Scan for the cell matching the given text and deliver its (x, y) coordinate at center. 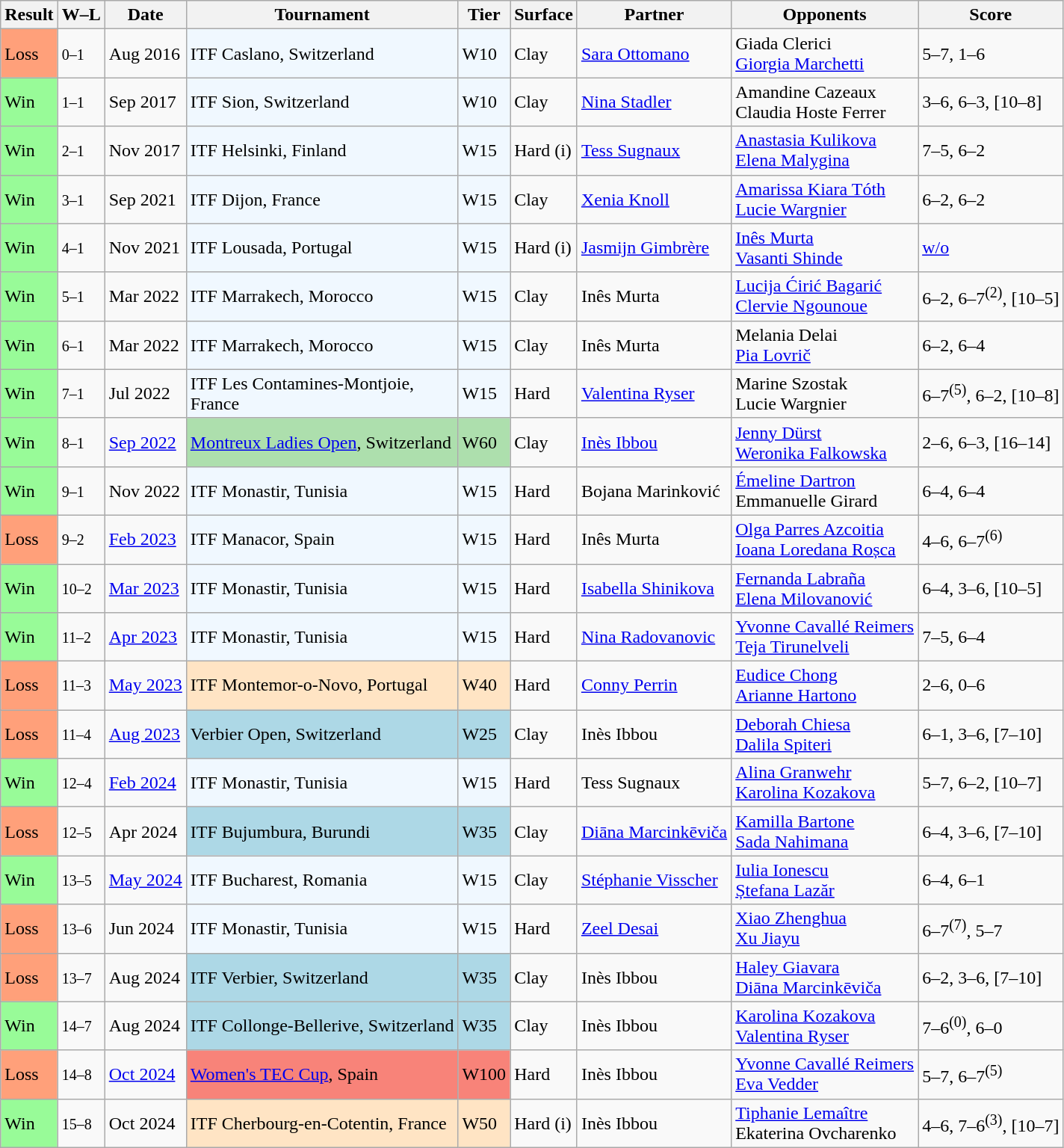
ITF Caslano, Switzerland (322, 54)
Eudice Chong Arianne Hartono (825, 686)
W–L (81, 15)
10–2 (81, 587)
3–1 (81, 199)
11–3 (81, 686)
7–1 (81, 393)
7–5, 6–4 (991, 637)
ITF Bujumbura, Burundi (322, 831)
Valentina Ryser (654, 393)
5–7, 6–2, [10–7] (991, 783)
Tier (484, 15)
Aug 2023 (145, 734)
Alina Granwehr Karolina Kozakova (825, 783)
6–7(7), 5–7 (991, 928)
6–4, 6–1 (991, 880)
Sep 2017 (145, 102)
Conny Perrin (654, 686)
12–4 (81, 783)
ITF Sion, Switzerland (322, 102)
8–1 (81, 442)
Women's TEC Cup, Spain (322, 1075)
Tournament (322, 15)
12–5 (81, 831)
Jun 2024 (145, 928)
2–6, 6–3, [16–14] (991, 442)
Karolina Kozakova Valentina Ryser (825, 1025)
May 2024 (145, 880)
Montreux Ladies Open, Switzerland (322, 442)
6–2, 6–2 (991, 199)
ITF Bucharest, Romania (322, 880)
4–1 (81, 248)
2–6, 0–6 (991, 686)
ITF Manacor, Spain (322, 540)
ITF Montemor-o-Novo, Portugal (322, 686)
Deborah Chiesa Dalila Spiteri (825, 734)
5–1 (81, 296)
14–8 (81, 1075)
Opponents (825, 15)
6–4, 3–6, [7–10] (991, 831)
ITF Les Contamines-Montjoie, France (322, 393)
2–1 (81, 151)
15–8 (81, 1123)
ITF Lousada, Portugal (322, 248)
Nov 2022 (145, 490)
ITF Helsinki, Finland (322, 151)
Amarissa Kiara Tóth Lucie Wargnier (825, 199)
Amandine Cazeaux Claudia Hoste Ferrer (825, 102)
13–5 (81, 880)
Jul 2022 (145, 393)
9–1 (81, 490)
3–6, 6–3, [10–8] (991, 102)
Émeline Dartron Emmanuelle Girard (825, 490)
0–1 (81, 54)
Sep 2021 (145, 199)
W25 (484, 734)
6–1, 3–6, [7–10] (991, 734)
Xenia Knoll (654, 199)
4–6, 7–6(3), [10–7] (991, 1123)
ITF Cherbourg-en-Cotentin, France (322, 1123)
14–7 (81, 1025)
W40 (484, 686)
Stéphanie Visscher (654, 880)
w/o (991, 248)
Yvonne Cavallé Reimers Eva Vedder (825, 1075)
Haley Giavara Diāna Marcinkēviča (825, 978)
Xiao Zhenghua Xu Jiayu (825, 928)
Tiphanie Lemaître Ekaterina Ovcharenko (825, 1123)
ITF Collonge-Bellerive, Switzerland (322, 1025)
Apr 2023 (145, 637)
6–7(5), 6–2, [10–8] (991, 393)
6–2, 3–6, [7–10] (991, 978)
W50 (484, 1123)
4–6, 6–7(6) (991, 540)
Partner (654, 15)
6–2, 6–7(2), [10–5] (991, 296)
May 2023 (145, 686)
Sep 2022 (145, 442)
Inês Murta Vasanti Shinde (825, 248)
Marine Szostak Lucie Wargnier (825, 393)
6–4, 3–6, [10–5] (991, 587)
W60 (484, 442)
ITF Verbier, Switzerland (322, 978)
Nina Radovanovic (654, 637)
W100 (484, 1075)
Bojana Marinković (654, 490)
7–6(0), 6–0 (991, 1025)
6–4, 6–4 (991, 490)
Melania Delai Pia Lovrič (825, 345)
Verbier Open, Switzerland (322, 734)
Sara Ottomano (654, 54)
Lucija Ćirić Bagarić Clervie Ngounoue (825, 296)
Diāna Marcinkēviča (654, 831)
9–2 (81, 540)
13–7 (81, 978)
Olga Parres Azcoitia Ioana Loredana Roșca (825, 540)
Apr 2024 (145, 831)
1–1 (81, 102)
11–2 (81, 637)
Aug 2016 (145, 54)
Yvonne Cavallé Reimers Teja Tirunelveli (825, 637)
ITF Dijon, France (322, 199)
Feb 2024 (145, 783)
5–7, 1–6 (991, 54)
7–5, 6–2 (991, 151)
Giada Clerici Giorgia Marchetti (825, 54)
Anastasia Kulikova Elena Malygina (825, 151)
Iulia Ionescu Ștefana Lazăr (825, 880)
6–1 (81, 345)
Nov 2017 (145, 151)
Fernanda Labraña Elena Milovanović (825, 587)
Mar 2023 (145, 587)
13–6 (81, 928)
Date (145, 15)
Feb 2023 (145, 540)
Score (991, 15)
Kamilla Bartone Sada Nahimana (825, 831)
Jasmijn Gimbrère (654, 248)
Isabella Shinikova (654, 587)
Result (29, 15)
5–7, 6–7(5) (991, 1075)
Surface (544, 15)
Zeel Desai (654, 928)
Nina Stadler (654, 102)
Jenny Dürst Weronika Falkowska (825, 442)
6–2, 6–4 (991, 345)
Nov 2021 (145, 248)
11–4 (81, 734)
